Return [x, y] of the center of cell containing provided text 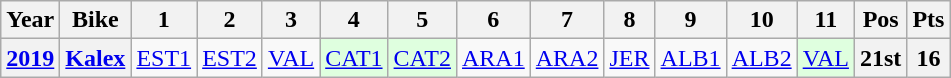
CAT1 [354, 58]
1 [164, 20]
Year [30, 20]
Bike [96, 20]
2019 [30, 58]
9 [690, 20]
21st [880, 58]
JER [630, 58]
Pts [928, 20]
7 [567, 20]
EST1 [164, 58]
8 [630, 20]
Pos [880, 20]
3 [290, 20]
CAT2 [422, 58]
16 [928, 58]
10 [762, 20]
2 [230, 20]
11 [826, 20]
ALB1 [690, 58]
6 [493, 20]
Kalex [96, 58]
ALB2 [762, 58]
ARA1 [493, 58]
ARA2 [567, 58]
EST2 [230, 58]
4 [354, 20]
5 [422, 20]
